Detect which cell encompasses the target text, then output its [x, y] center coordinate. 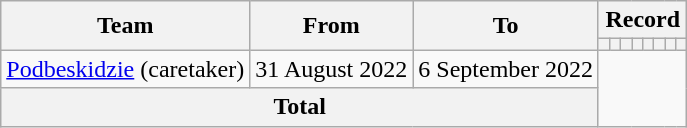
Total [300, 107]
6 September 2022 [506, 69]
Podbeskidzie (caretaker) [126, 69]
31 August 2022 [332, 69]
From [332, 26]
Record [642, 20]
Team [126, 26]
To [506, 26]
